Search for the cell housing the specified text and yield its [x, y] center coordinate. 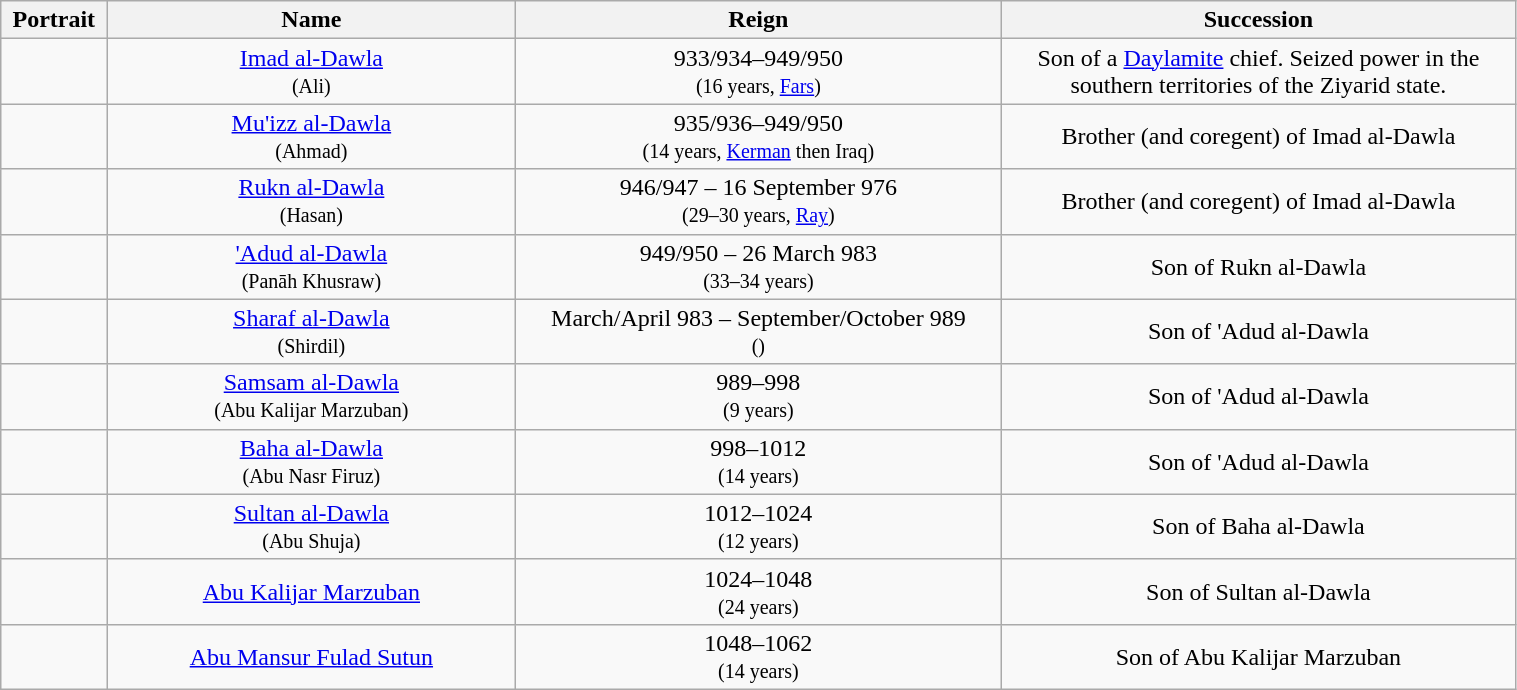
998–1012(14 years) [758, 462]
935/936–949/950(14 years, Kerman then Iraq) [758, 136]
Abu Kalijar Marzuban [312, 592]
949/950 – 26 March 983(33–34 years) [758, 266]
Son of a Daylamite chief. Seized power in the southern territories of the Ziyarid state. [1258, 72]
1024–1048(24 years) [758, 592]
Portrait [54, 20]
Sultan al-Dawla(Abu Shuja) [312, 526]
March/April 983 – September/October 989() [758, 332]
Samsam al-Dawla(Abu Kalijar Marzuban) [312, 396]
933/934–949/950(16 years, Fars) [758, 72]
1012–1024(12 years) [758, 526]
Succession [1258, 20]
Name [312, 20]
Imad al-Dawla(Ali) [312, 72]
946/947 – 16 September 976(29–30 years, Ray) [758, 202]
Baha al-Dawla(Abu Nasr Firuz) [312, 462]
1048–1062(14 years) [758, 656]
Abu Mansur Fulad Sutun [312, 656]
989–998(9 years) [758, 396]
Son of Baha al-Dawla [1258, 526]
Sharaf al-Dawla(Shirdil) [312, 332]
Reign [758, 20]
Mu'izz al-Dawla(Ahmad) [312, 136]
Rukn al-Dawla(Hasan) [312, 202]
Son of Abu Kalijar Marzuban [1258, 656]
Son of Rukn al-Dawla [1258, 266]
Son of Sultan al-Dawla [1258, 592]
'Adud al-Dawla(Panāh Khusraw) [312, 266]
